Determine the [X, Y] coordinate at the center of the cell enclosing the given text.  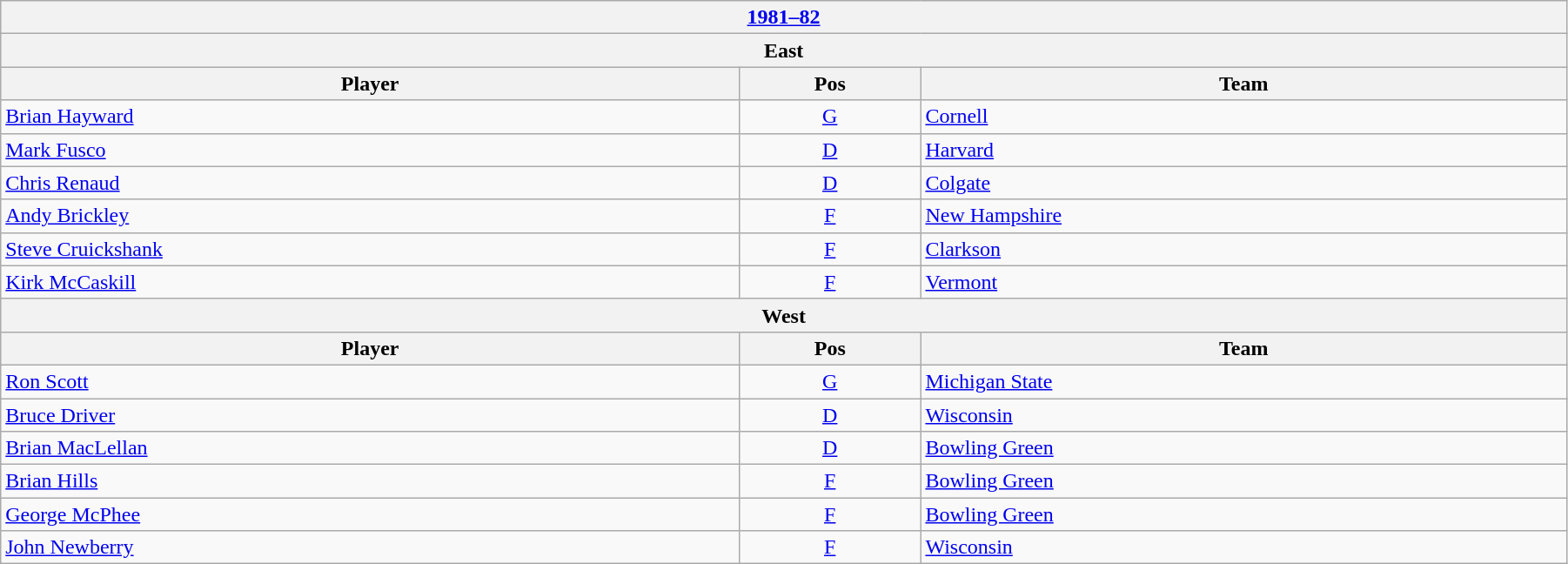
West [784, 315]
Mark Fusco [371, 150]
Brian MacLellan [371, 448]
Brian Hayward [371, 117]
Vermont [1244, 282]
George McPhee [371, 514]
Chris Renaud [371, 183]
Clarkson [1244, 249]
1981–82 [784, 17]
Brian Hills [371, 481]
New Hampshire [1244, 216]
Michigan State [1244, 381]
John Newberry [371, 547]
East [784, 50]
Cornell [1244, 117]
Kirk McCaskill [371, 282]
Colgate [1244, 183]
Ron Scott [371, 381]
Harvard [1244, 150]
Andy Brickley [371, 216]
Steve Cruickshank [371, 249]
Bruce Driver [371, 415]
